Extract the (X, Y) coordinate from the center of the cell holding the provided text.  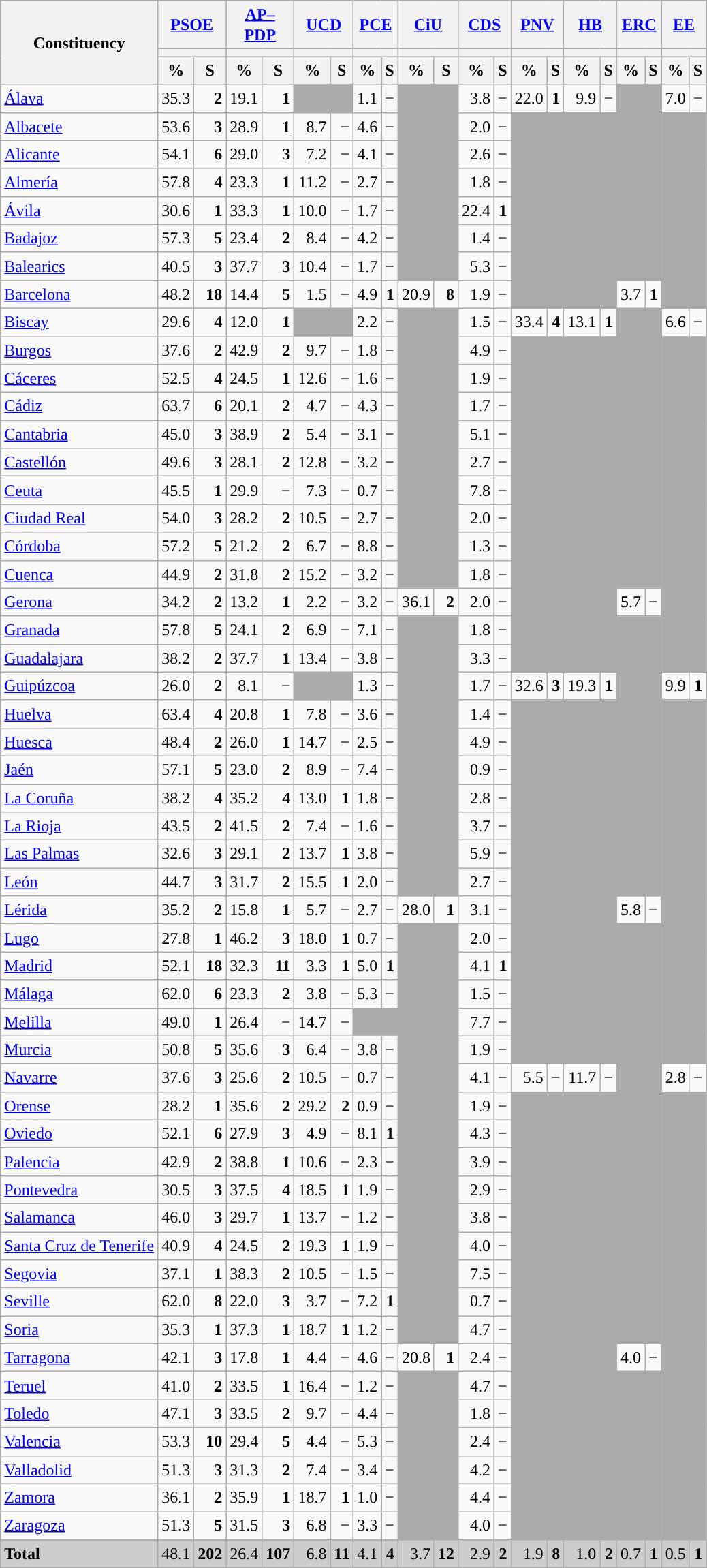
11.2 (312, 183)
10.4 (312, 266)
Valladolid (79, 1469)
6.7 (312, 547)
Salamanca (79, 1217)
25.6 (244, 1078)
40.5 (176, 266)
48.1 (176, 1554)
30.5 (176, 1190)
24.1 (244, 630)
7.3 (312, 491)
13.0 (312, 797)
57.2 (176, 547)
CiU (428, 25)
5.5 (529, 1078)
Almería (79, 183)
20.9 (415, 294)
Toledo (79, 1413)
Melilla (79, 1022)
47.1 (176, 1413)
49.0 (176, 1022)
AP–PDP (260, 25)
10.0 (312, 210)
Cáceres (79, 379)
5.9 (475, 855)
35.9 (244, 1498)
8.8 (368, 547)
7.5 (475, 1274)
Total (79, 1554)
Tarragona (79, 1357)
Alicante (79, 154)
45.0 (176, 435)
Huesca (79, 741)
63.4 (176, 714)
PSOE (192, 25)
38.9 (244, 435)
23.0 (244, 770)
20.1 (244, 406)
Barcelona (79, 294)
57.3 (176, 239)
Cuenca (79, 574)
Guadalajara (79, 658)
37.3 (244, 1330)
29.6 (176, 322)
33.3 (244, 210)
12.0 (244, 322)
27.8 (176, 938)
Gerona (79, 602)
Ciudad Real (79, 518)
La Rioja (79, 826)
5.8 (631, 910)
Lérida (79, 910)
La Coruña (79, 797)
38.8 (244, 1161)
202 (210, 1554)
Cantabria (79, 435)
32.3 (244, 966)
PNV (537, 25)
6.4 (312, 1049)
Córdoba (79, 547)
14.4 (244, 294)
León (79, 882)
48.2 (176, 294)
Zamora (79, 1498)
PCE (376, 25)
3.6 (368, 714)
Orense (79, 1105)
8.7 (312, 127)
50.8 (176, 1049)
18.0 (312, 938)
2.5 (368, 741)
41.0 (176, 1386)
45.5 (176, 491)
Biscay (79, 322)
Granada (79, 630)
7.0 (676, 98)
28.0 (415, 910)
5.4 (312, 435)
7.7 (475, 1022)
31.7 (244, 882)
15.2 (312, 574)
Badajoz (79, 239)
Soria (79, 1330)
HB (591, 25)
13.1 (582, 322)
30.6 (176, 210)
13.2 (244, 602)
54.0 (176, 518)
34.2 (176, 602)
6.6 (676, 322)
Álava (79, 98)
15.5 (312, 882)
Lugo (79, 938)
29.4 (244, 1442)
8.4 (312, 239)
10 (210, 1442)
5.1 (475, 435)
49.6 (176, 462)
Teruel (79, 1386)
Castellón (79, 462)
12.6 (312, 379)
Pontevedra (79, 1190)
44.9 (176, 574)
107 (278, 1554)
29.0 (244, 154)
31.8 (244, 574)
CDS (484, 25)
Segovia (79, 1274)
46.2 (244, 938)
29.2 (312, 1105)
21.2 (244, 547)
Guipúzcoa (79, 686)
13.4 (312, 658)
17.8 (244, 1357)
Jaén (79, 770)
57.1 (176, 770)
44.7 (176, 882)
7.1 (368, 630)
2.3 (368, 1161)
46.0 (176, 1217)
37.5 (244, 1190)
Balearics (79, 266)
29.9 (244, 491)
22.4 (475, 210)
16.4 (312, 1386)
Navarre (79, 1078)
10.6 (312, 1161)
0.5 (676, 1554)
29.7 (244, 1217)
Murcia (79, 1049)
54.1 (176, 154)
48.4 (176, 741)
Las Palmas (79, 855)
Constituency (79, 42)
19.1 (244, 98)
3.4 (368, 1469)
Cádiz (79, 406)
53.3 (176, 1442)
Valencia (79, 1442)
1.1 (368, 98)
43.5 (176, 826)
5.0 (368, 966)
33.4 (529, 322)
29.1 (244, 855)
Burgos (79, 350)
18.5 (312, 1190)
Málaga (79, 994)
UCD (324, 25)
Albacete (79, 127)
27.9 (244, 1134)
28.1 (244, 462)
2.6 (475, 154)
Ávila (79, 210)
Madrid (79, 966)
42.1 (176, 1357)
Palencia (79, 1161)
15.8 (244, 910)
Santa Cruz de Tenerife (79, 1246)
23.4 (244, 239)
8.9 (312, 770)
12 (445, 1554)
41.5 (244, 826)
Oviedo (79, 1134)
Seville (79, 1302)
Huelva (79, 714)
31.3 (244, 1469)
3.9 (475, 1161)
37.1 (176, 1274)
12.8 (312, 462)
63.7 (176, 406)
ERC (639, 25)
52.5 (176, 379)
40.9 (176, 1246)
6.9 (312, 630)
28.9 (244, 127)
53.6 (176, 127)
11.7 (582, 1078)
Zaragoza (79, 1525)
38.3 (244, 1274)
EE (684, 25)
31.5 (244, 1525)
Ceuta (79, 491)
